Extract the (x, y) coordinate from the center of the cell holding the provided text.  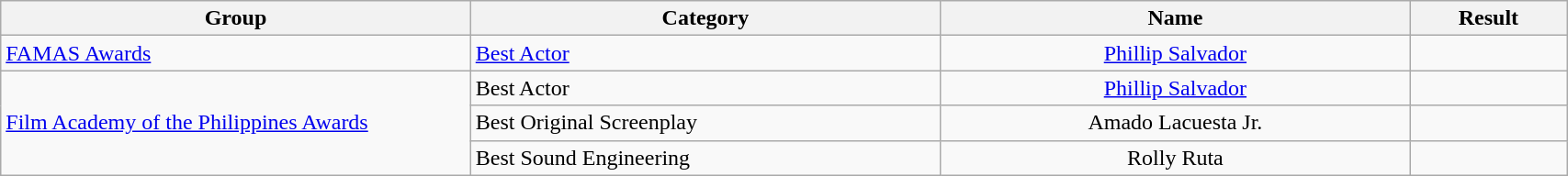
Best Sound Engineering (705, 158)
Best Original Screenplay (705, 123)
Film Academy of the Philippines Awards (235, 123)
Amado Lacuesta Jr. (1176, 123)
FAMAS Awards (235, 53)
Group (235, 18)
Result (1488, 18)
Name (1176, 18)
Rolly Ruta (1176, 158)
Category (705, 18)
